Return the [x, y] coordinate for the center point of the cell that contains the specified text.  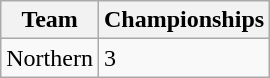
3 [184, 58]
Team [50, 20]
Northern [50, 58]
Championships [184, 20]
